Return the (x, y) coordinate for the center point of the cell that contains the specified text.  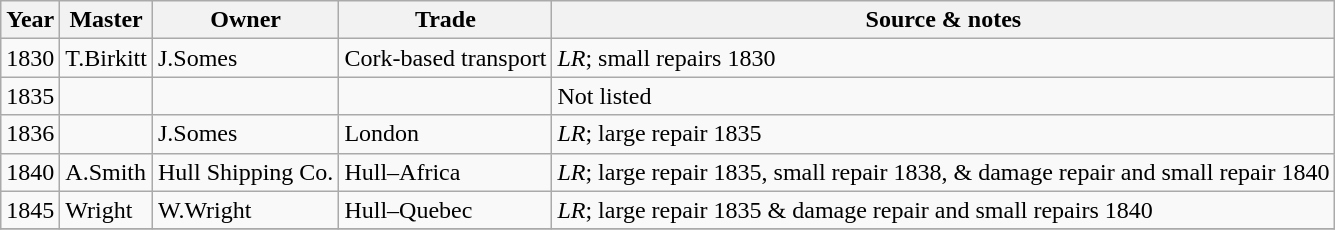
Hull Shipping Co. (245, 172)
W.Wright (245, 210)
Wright (106, 210)
1835 (30, 96)
LR; small repairs 1830 (944, 58)
London (446, 134)
Trade (446, 20)
Master (106, 20)
A.Smith (106, 172)
Year (30, 20)
T.Birkitt (106, 58)
1836 (30, 134)
1830 (30, 58)
Source & notes (944, 20)
Hull–Africa (446, 172)
Hull–Quebec (446, 210)
1840 (30, 172)
LR; large repair 1835 (944, 134)
LR; large repair 1835, small repair 1838, & damage repair and small repair 1840 (944, 172)
Not listed (944, 96)
LR; large repair 1835 & damage repair and small repairs 1840 (944, 210)
Owner (245, 20)
1845 (30, 210)
Cork-based transport (446, 58)
